Output the (X, Y) coordinate of the center of the cell containing the given text.  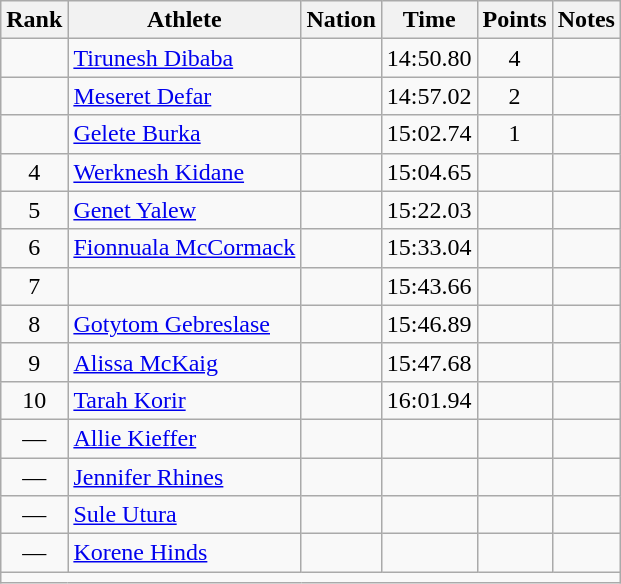
15:04.65 (429, 172)
Tarah Korir (184, 400)
9 (34, 362)
15:02.74 (429, 134)
Gotytom Gebreslase (184, 324)
Werknesh Kidane (184, 172)
Jennifer Rhines (184, 477)
15:33.04 (429, 248)
2 (514, 96)
Alissa McKaig (184, 362)
15:43.66 (429, 286)
Rank (34, 20)
Meseret Defar (184, 96)
Tirunesh Dibaba (184, 58)
Points (514, 20)
5 (34, 210)
7 (34, 286)
Notes (586, 20)
Korene Hinds (184, 553)
15:46.89 (429, 324)
Sule Utura (184, 515)
Genet Yalew (184, 210)
10 (34, 400)
Gelete Burka (184, 134)
Nation (341, 20)
Fionnuala McCormack (184, 248)
Athlete (184, 20)
15:47.68 (429, 362)
16:01.94 (429, 400)
6 (34, 248)
Time (429, 20)
8 (34, 324)
15:22.03 (429, 210)
14:50.80 (429, 58)
1 (514, 134)
14:57.02 (429, 96)
Allie Kieffer (184, 438)
